Identify which cell holds the provided text, then report its (X, Y) central coordinate. 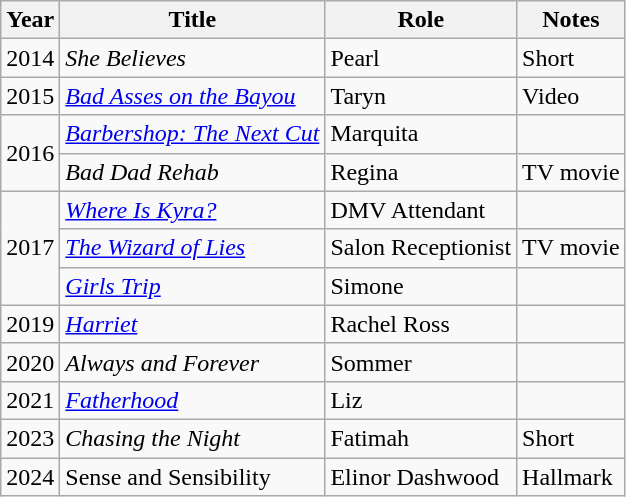
Bad Asses on the Bayou (192, 96)
2021 (30, 400)
Notes (572, 20)
Always and Forever (192, 362)
2024 (30, 477)
Regina (421, 172)
Fatimah (421, 438)
Fatherhood (192, 400)
Bad Dad Rehab (192, 172)
Salon Receptionist (421, 248)
Role (421, 20)
Video (572, 96)
2015 (30, 96)
Liz (421, 400)
Barbershop: The Next Cut (192, 134)
Simone (421, 286)
Rachel Ross (421, 324)
Year (30, 20)
2020 (30, 362)
Taryn (421, 96)
Elinor Dashwood (421, 477)
Marquita (421, 134)
Pearl (421, 58)
2019 (30, 324)
The Wizard of Lies (192, 248)
She Believes (192, 58)
Harriet (192, 324)
Girls Trip (192, 286)
Hallmark (572, 477)
Sense and Sensibility (192, 477)
Chasing the Night (192, 438)
2014 (30, 58)
Where Is Kyra? (192, 210)
Sommer (421, 362)
DMV Attendant (421, 210)
2016 (30, 153)
2017 (30, 248)
Title (192, 20)
2023 (30, 438)
